Search for the cell housing the specified text and yield its (X, Y) center coordinate. 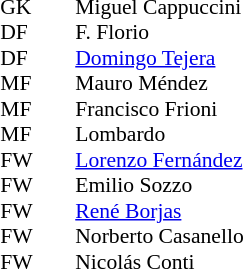
René Borjas (159, 211)
Norberto Casanello (159, 237)
Lombardo (159, 135)
Domingo Tejera (159, 58)
Lorenzo Fernández (159, 160)
Francisco Frioni (159, 109)
Emilio Sozzo (159, 185)
F. Florio (159, 33)
Mauro Méndez (159, 83)
